Return the [X, Y] coordinate for the center point of the cell that contains the specified text.  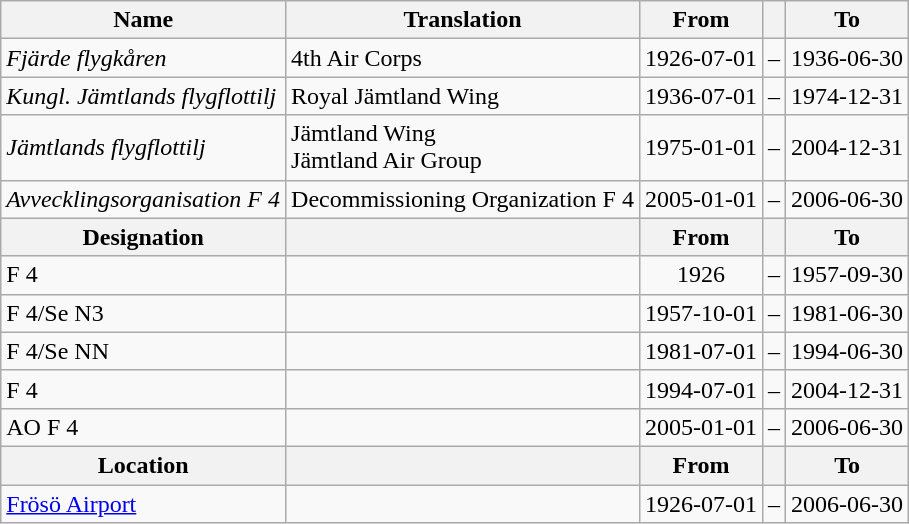
AO F 4 [144, 427]
F 4/Se N3 [144, 313]
1994-06-30 [848, 351]
1957-10-01 [700, 313]
1957-09-30 [848, 275]
1926 [700, 275]
1994-07-01 [700, 389]
Designation [144, 237]
4th Air Corps [463, 58]
1981-07-01 [700, 351]
Fjärde flygkåren [144, 58]
1936-06-30 [848, 58]
Jämtlands flygflottilj [144, 148]
Name [144, 20]
Frösö Airport [144, 503]
1975-01-01 [700, 148]
Location [144, 465]
Decommissioning Organization F 4 [463, 199]
1936-07-01 [700, 96]
Kungl. Jämtlands flygflottilj [144, 96]
F 4/Se NN [144, 351]
Translation [463, 20]
Jämtland WingJämtland Air Group [463, 148]
1974-12-31 [848, 96]
Avvecklingsorganisation F 4 [144, 199]
Royal Jämtland Wing [463, 96]
1981-06-30 [848, 313]
